Find where the given text appears and provide that cell's center as (x, y) coordinate. 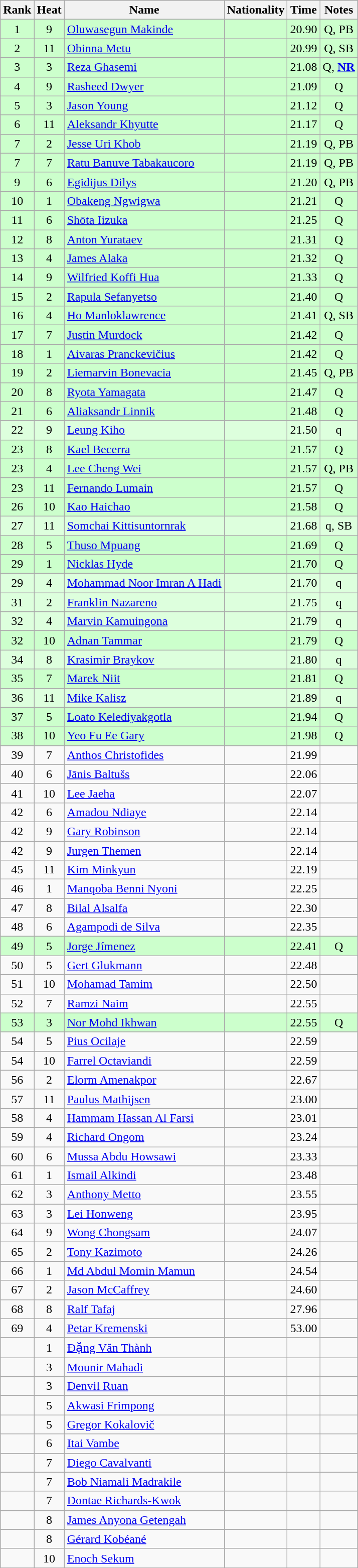
62 (17, 1195)
61 (17, 1175)
q, SB (339, 526)
21.41 (304, 316)
Lee Jaeha (144, 793)
Diego Cavalvanti (144, 1463)
24.60 (304, 1290)
23.95 (304, 1214)
Thuso Mpuang (144, 545)
Jorge Jímenez (144, 946)
36 (17, 698)
21.98 (304, 736)
23.00 (304, 1099)
Ramzi Naim (144, 1003)
52 (17, 1003)
21.25 (304, 220)
Somchai Kittisuntornrak (144, 526)
Amadou Ndiaye (144, 812)
Kim Minkyun (144, 870)
Lei Honweng (144, 1214)
13 (17, 258)
22.48 (304, 965)
Kael Becerra (144, 449)
22.30 (304, 908)
Anthony Metto (144, 1195)
69 (17, 1328)
Obakeng Ngwigwa (144, 201)
47 (17, 908)
Jesse Uri Khob (144, 144)
Aivaras Pranckevičius (144, 354)
Ho Manloklawrence (144, 316)
Shōta Iizuka (144, 220)
Justin Murdock (144, 335)
Heat (49, 10)
22.07 (304, 793)
66 (17, 1271)
48 (17, 927)
24.54 (304, 1271)
59 (17, 1137)
23.33 (304, 1156)
Name (144, 10)
Adnan Tammar (144, 640)
21.32 (304, 258)
65 (17, 1252)
Ryota Yamagata (144, 392)
23.55 (304, 1195)
Enoch Sekum (144, 1558)
Obinna Metu (144, 48)
Manqoba Benni Nyoni (144, 889)
Denvil Ruan (144, 1386)
38 (17, 736)
Rapula Sefanyetso (144, 297)
Jason McCaffrey (144, 1290)
22.25 (304, 889)
Liemarvin Bonevacia (144, 373)
12 (17, 239)
22.67 (304, 1080)
Oluwasegun Makinde (144, 29)
Gary Robinson (144, 831)
41 (17, 793)
21.20 (304, 182)
20.99 (304, 48)
53.00 (304, 1328)
37 (17, 717)
68 (17, 1309)
Jānis Baltušs (144, 774)
James Alaka (144, 258)
Notes (339, 10)
31 (17, 602)
Krasimir Braykov (144, 660)
Mohammad Noor Imran A Hadi (144, 583)
Bob Niamali Madrakile (144, 1482)
45 (17, 870)
Ismail Alkindi (144, 1175)
Lee Cheng Wei (144, 468)
Ralf Tafaj (144, 1309)
Nicklas Hyde (144, 564)
56 (17, 1080)
22.41 (304, 946)
Farrel Octaviandi (144, 1061)
Gert Glukmann (144, 965)
Franklin Nazareno (144, 602)
Wong Chongsam (144, 1233)
63 (17, 1214)
Anton Yurataev (144, 239)
Reza Ghasemi (144, 67)
Gregor Kokalovič (144, 1424)
21.40 (304, 297)
58 (17, 1118)
67 (17, 1290)
18 (17, 354)
16 (17, 316)
21.47 (304, 392)
27.96 (304, 1309)
35 (17, 679)
27 (17, 526)
21.68 (304, 526)
Fernando Lumain (144, 487)
Loato Kelediyakgotla (144, 717)
Tony Kazimoto (144, 1252)
23.01 (304, 1118)
Pius Ocilaje (144, 1041)
21.21 (304, 201)
34 (17, 660)
Marek Niit (144, 679)
51 (17, 984)
49 (17, 946)
Nor Mohd Ikhwan (144, 1022)
Kao Haichao (144, 506)
Mohamad Tamim (144, 984)
Paulus Mathijsen (144, 1099)
James Anyona Getengah (144, 1520)
Rank (17, 10)
19 (17, 373)
21.99 (304, 755)
Mounir Mahadi (144, 1367)
Itai Vambe (144, 1444)
21.94 (304, 717)
Jurgen Themen (144, 851)
Egidijus Dilys (144, 182)
Gérard Kobéané (144, 1539)
21.12 (304, 105)
Marvin Kamuingona (144, 621)
23.24 (304, 1137)
Aliaksandr Linnik (144, 411)
Ratu Banuve Tabakaucoro (144, 163)
Petar Kremenski (144, 1328)
21.75 (304, 602)
21.89 (304, 698)
21.45 (304, 373)
21.80 (304, 660)
60 (17, 1156)
20.90 (304, 29)
21 (17, 411)
Wilfried Koffi Hua (144, 278)
28 (17, 545)
Rasheed Dwyer (144, 86)
22.50 (304, 984)
21.33 (304, 278)
Elorm Amenakpor (144, 1080)
21.50 (304, 430)
21.81 (304, 679)
Richard Ongom (144, 1137)
21.69 (304, 545)
Dontae Richards-Kwok (144, 1501)
Leung Kiho (144, 430)
Yeo Fu Ee Gary (144, 736)
23.48 (304, 1175)
Akwasi Frimpong (144, 1405)
20 (17, 392)
64 (17, 1233)
22.06 (304, 774)
Q, NR (339, 67)
Aleksandr Khyutte (144, 124)
57 (17, 1099)
46 (17, 889)
21.17 (304, 124)
Time (304, 10)
50 (17, 965)
21.31 (304, 239)
21.09 (304, 86)
24.07 (304, 1233)
22.35 (304, 927)
53 (17, 1022)
Agampodi de Silva (144, 927)
21.58 (304, 506)
14 (17, 278)
Nationality (256, 10)
Đặng Văn Thành (144, 1348)
Md Abdul Momin Mamun (144, 1271)
Anthos Christofides (144, 755)
17 (17, 335)
21.48 (304, 411)
40 (17, 774)
Mussa Abdu Howsawi (144, 1156)
24.26 (304, 1252)
22.19 (304, 870)
Hammam Hassan Al Farsi (144, 1118)
39 (17, 755)
21.08 (304, 67)
22 (17, 430)
15 (17, 297)
Jason Young (144, 105)
Bilal Alsalfa (144, 908)
Mike Kalisz (144, 698)
26 (17, 506)
